Provide the (X, Y) coordinate of the cell's center where the given text is located.  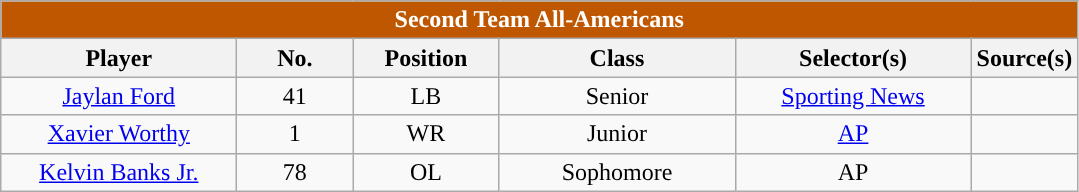
No. (295, 58)
LB (426, 96)
Source(s) (1024, 58)
Position (426, 58)
41 (295, 96)
Sophomore (617, 172)
78 (295, 172)
Jaylan Ford (119, 96)
Player (119, 58)
1 (295, 134)
Second Team All-Americans (540, 20)
Xavier Worthy (119, 134)
Sporting News (853, 96)
Selector(s) (853, 58)
Junior (617, 134)
WR (426, 134)
Senior (617, 96)
Kelvin Banks Jr. (119, 172)
Class (617, 58)
OL (426, 172)
